Search for the cell housing the specified text and yield its (X, Y) center coordinate. 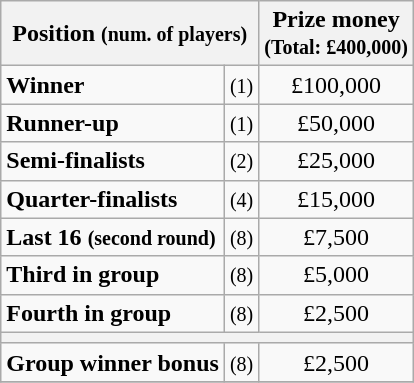
Quarter-finalists (113, 199)
Third in group (113, 275)
Last 16 (second round) (113, 237)
£100,000 (336, 85)
£5,000 (336, 275)
Prize money(Total: £400,000) (336, 34)
(4) (241, 199)
(2) (241, 161)
Runner-up (113, 123)
Group winner bonus (113, 362)
£7,500 (336, 237)
£50,000 (336, 123)
Position (num. of players) (130, 34)
Winner (113, 85)
£15,000 (336, 199)
£25,000 (336, 161)
Fourth in group (113, 313)
Semi-finalists (113, 161)
